Capture the cell that displays the provided text and extract its (x, y) central coordinate. 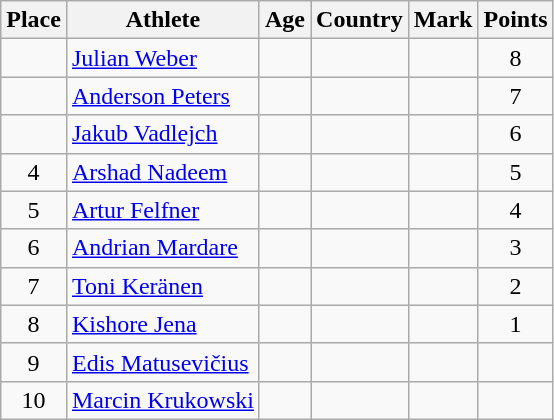
9 (34, 362)
Points (516, 20)
Artur Felfner (162, 210)
Jakub Vadlejch (162, 134)
10 (34, 400)
Mark (443, 20)
2 (516, 286)
Kishore Jena (162, 324)
Anderson Peters (162, 96)
Arshad Nadeem (162, 172)
Toni Keränen (162, 286)
Andrian Mardare (162, 248)
Country (360, 20)
1 (516, 324)
Julian Weber (162, 58)
Age (284, 20)
Place (34, 20)
Edis Matusevičius (162, 362)
Athlete (162, 20)
3 (516, 248)
Marcin Krukowski (162, 400)
